Determine the (X, Y) coordinate at the center of the cell enclosing the given text.  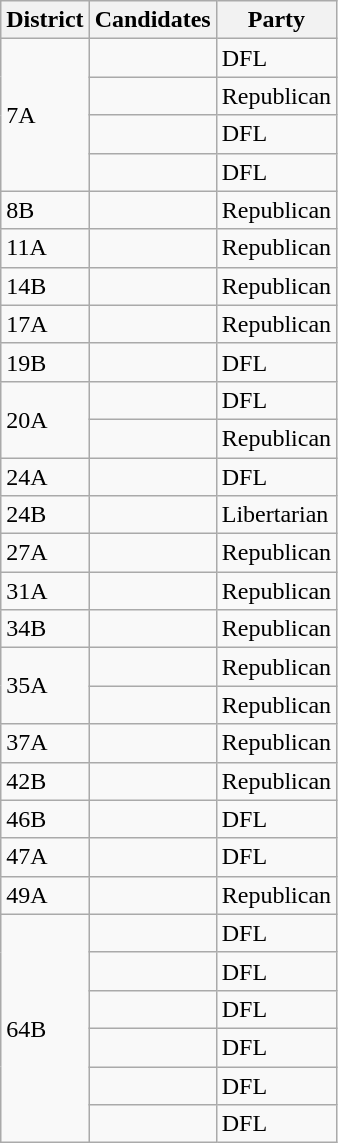
27A (45, 553)
31A (45, 591)
64B (45, 1028)
District (45, 20)
Party (276, 20)
24A (45, 477)
11A (45, 248)
37A (45, 743)
20A (45, 419)
17A (45, 324)
7A (45, 115)
42B (45, 781)
34B (45, 629)
Libertarian (276, 515)
24B (45, 515)
47A (45, 857)
35A (45, 686)
Candidates (152, 20)
19B (45, 362)
14B (45, 286)
49A (45, 895)
46B (45, 819)
8B (45, 210)
